Pinpoint the cell where the given text exists, returning its (x, y) midpoint coordinate. 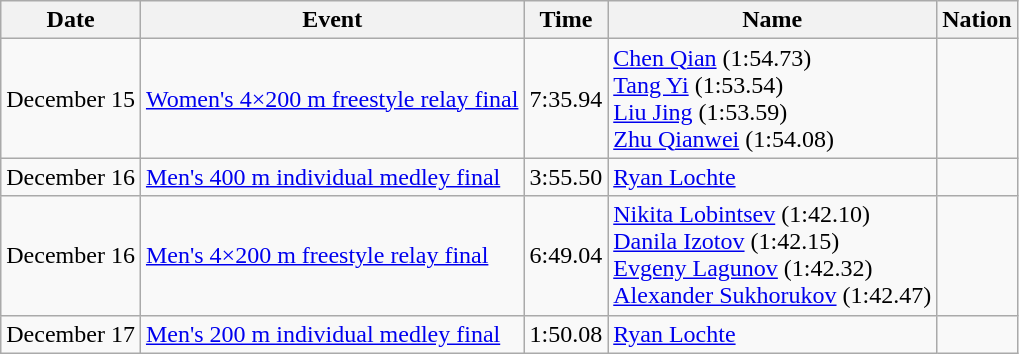
Name (772, 20)
Chen Qian (1:54.73)Tang Yi (1:53.54)Liu Jing (1:53.59)Zhu Qianwei (1:54.08) (772, 98)
Time (566, 20)
Event (332, 20)
1:50.08 (566, 334)
3:55.50 (566, 177)
December 17 (71, 334)
Nation (977, 20)
December 15 (71, 98)
Men's 4×200 m freestyle relay final (332, 256)
Men's 200 m individual medley final (332, 334)
Men's 400 m individual medley final (332, 177)
7:35.94 (566, 98)
Nikita Lobintsev (1:42.10)Danila Izotov (1:42.15)Evgeny Lagunov (1:42.32)Alexander Sukhorukov (1:42.47) (772, 256)
Women's 4×200 m freestyle relay final (332, 98)
Date (71, 20)
6:49.04 (566, 256)
